Detect which cell encompasses the target text, then output its [x, y] center coordinate. 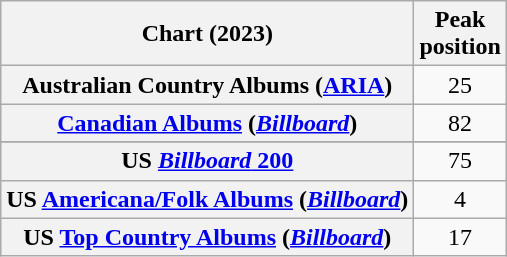
75 [460, 161]
Canadian Albums (Billboard) [208, 123]
17 [460, 237]
82 [460, 123]
Chart (2023) [208, 34]
4 [460, 199]
Peakposition [460, 34]
US Billboard 200 [208, 161]
US Top Country Albums (Billboard) [208, 237]
25 [460, 85]
US Americana/Folk Albums (Billboard) [208, 199]
Australian Country Albums (ARIA) [208, 85]
